Scan for the cell matching the given text and deliver its [X, Y] coordinate at center. 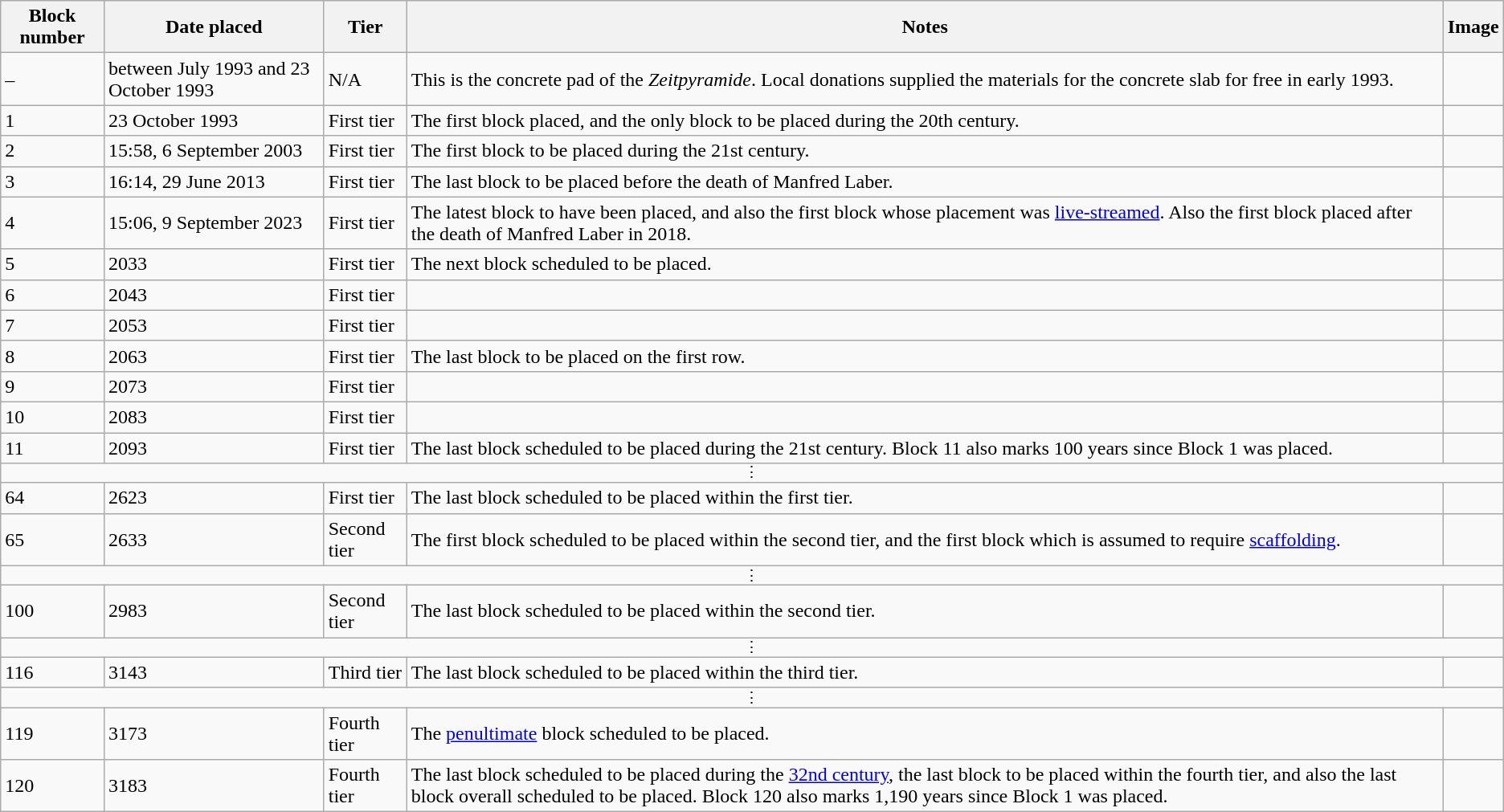
2043 [214, 295]
9 [53, 386]
between July 1993 and 23 October 1993 [214, 79]
The last block scheduled to be placed within the second tier. [925, 612]
This is the concrete pad of the Zeitpyramide. Local donations supplied the materials for the concrete slab for free in early 1993. [925, 79]
119 [53, 734]
The last block scheduled to be placed within the third tier. [925, 672]
116 [53, 672]
2063 [214, 356]
– [53, 79]
2 [53, 151]
8 [53, 356]
16:14, 29 June 2013 [214, 182]
3173 [214, 734]
The first block to be placed during the 21st century. [925, 151]
N/A [365, 79]
Block number [53, 27]
2033 [214, 264]
The first block scheduled to be placed within the second tier, and the first block which is assumed to require scaffolding. [925, 540]
23 October 1993 [214, 120]
The penultimate block scheduled to be placed. [925, 734]
The last block scheduled to be placed during the 21st century. Block 11 also marks 100 years since Block 1 was placed. [925, 447]
3183 [214, 785]
100 [53, 612]
2983 [214, 612]
2633 [214, 540]
The last block scheduled to be placed within the first tier. [925, 498]
Notes [925, 27]
4 [53, 223]
The next block scheduled to be placed. [925, 264]
Image [1473, 27]
3143 [214, 672]
Tier [365, 27]
1 [53, 120]
65 [53, 540]
11 [53, 447]
64 [53, 498]
2093 [214, 447]
5 [53, 264]
3 [53, 182]
2053 [214, 325]
10 [53, 417]
2073 [214, 386]
Third tier [365, 672]
15:06, 9 September 2023 [214, 223]
The last block to be placed on the first row. [925, 356]
7 [53, 325]
The first block placed, and the only block to be placed during the 20th century. [925, 120]
2623 [214, 498]
Date placed [214, 27]
6 [53, 295]
120 [53, 785]
2083 [214, 417]
The last block to be placed before the death of Manfred Laber. [925, 182]
15:58, 6 September 2003 [214, 151]
